Extract the (x, y) coordinate from the center of the cell holding the provided text.  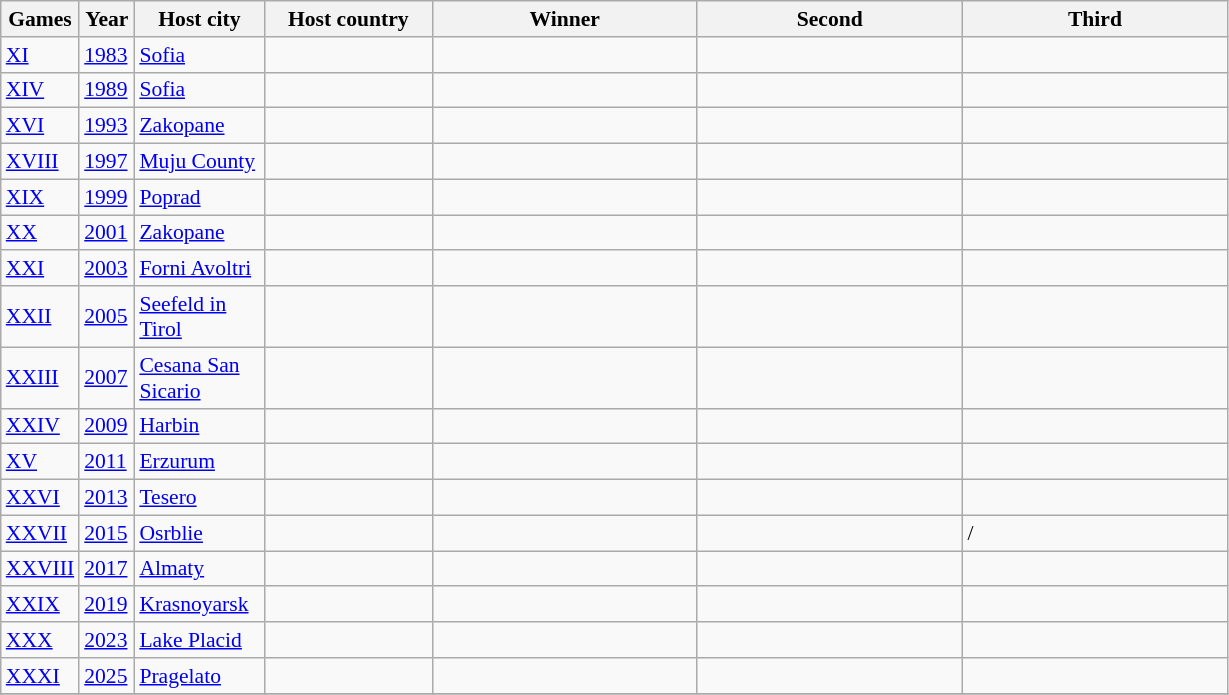
Osrblie (199, 533)
Poprad (199, 197)
Tesero (199, 498)
XXIV (40, 426)
Host country (348, 19)
2023 (106, 640)
2003 (106, 269)
1999 (106, 197)
2013 (106, 498)
2007 (106, 378)
XXIX (40, 605)
Seefeld in Tirol (199, 316)
Almaty (199, 569)
Year (106, 19)
Pragelato (199, 676)
/ (1094, 533)
XIV (40, 90)
XXVIII (40, 569)
2025 (106, 676)
Third (1094, 19)
XXXI (40, 676)
2017 (106, 569)
2005 (106, 316)
Lake Placid (199, 640)
Krasnoyarsk (199, 605)
Games (40, 19)
Forni Avoltri (199, 269)
XXII (40, 316)
Harbin (199, 426)
XV (40, 462)
XIX (40, 197)
XVI (40, 126)
2009 (106, 426)
Erzurum (199, 462)
XX (40, 233)
2011 (106, 462)
Cesana San Sicario (199, 378)
2001 (106, 233)
1993 (106, 126)
1983 (106, 55)
XVIII (40, 162)
Second (830, 19)
XXIII (40, 378)
Muju County (199, 162)
Winner (564, 19)
XXI (40, 269)
Host city (199, 19)
XXVI (40, 498)
2019 (106, 605)
1989 (106, 90)
2015 (106, 533)
XI (40, 55)
XXX (40, 640)
XXVII (40, 533)
1997 (106, 162)
